Pinpoint the cell where the given text exists, returning its (X, Y) midpoint coordinate. 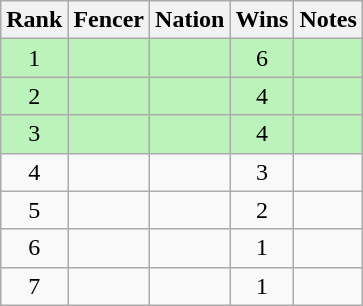
Wins (262, 20)
7 (34, 286)
Fencer (109, 20)
Nation (190, 20)
Notes (328, 20)
Rank (34, 20)
5 (34, 210)
